Provide the (X, Y) coordinate of the cell's center where the given text is located.  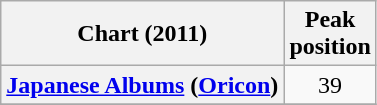
39 (330, 85)
Japanese Albums (Oricon) (142, 85)
Chart (2011) (142, 34)
Peakposition (330, 34)
